Pinpoint the cell where the given text exists, returning its (X, Y) midpoint coordinate. 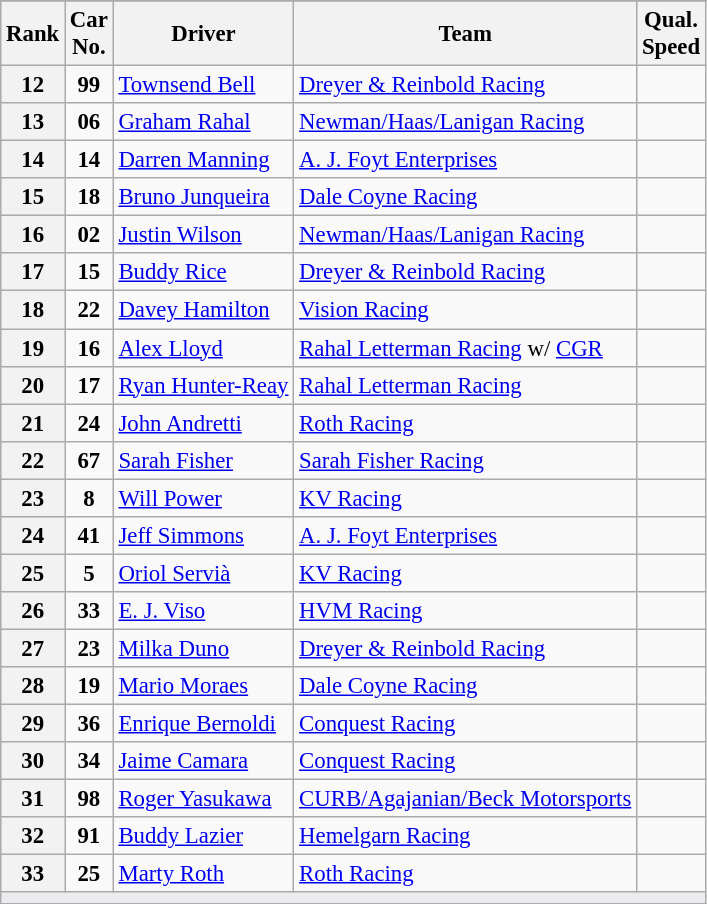
99 (90, 85)
Qual.Speed (672, 34)
5 (90, 573)
Buddy Rice (204, 273)
02 (90, 235)
Townsend Bell (204, 85)
27 (33, 648)
Mario Moraes (204, 686)
E. J. Viso (204, 611)
Darren Manning (204, 160)
12 (33, 85)
Will Power (204, 498)
CarNo. (90, 34)
CURB/Agajanian/Beck Motorsports (466, 799)
29 (33, 724)
30 (33, 761)
Oriol Servià (204, 573)
20 (33, 385)
Sarah Fisher (204, 460)
Roger Yasukawa (204, 799)
Ryan Hunter-Reay (204, 385)
36 (90, 724)
Enrique Bernoldi (204, 724)
32 (33, 836)
Bruno Junqueira (204, 197)
HVM Racing (466, 611)
Vision Racing (466, 310)
Graham Rahal (204, 122)
21 (33, 423)
Marty Roth (204, 874)
John Andretti (204, 423)
Alex Lloyd (204, 348)
Rahal Letterman Racing (466, 385)
Sarah Fisher Racing (466, 460)
98 (90, 799)
26 (33, 611)
Jaime Camara (204, 761)
Driver (204, 34)
67 (90, 460)
31 (33, 799)
91 (90, 836)
34 (90, 761)
Davey Hamilton (204, 310)
Milka Duno (204, 648)
Jeff Simmons (204, 536)
Justin Wilson (204, 235)
8 (90, 498)
41 (90, 536)
13 (33, 122)
Buddy Lazier (204, 836)
Rank (33, 34)
28 (33, 686)
Rahal Letterman Racing w/ CGR (466, 348)
06 (90, 122)
Hemelgarn Racing (466, 836)
Team (466, 34)
